Detect which cell encompasses the target text, then output its (x, y) center coordinate. 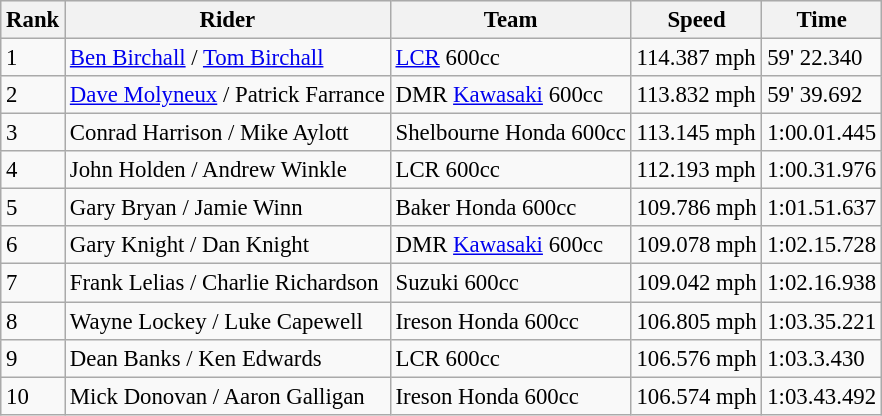
1:03.35.221 (822, 321)
1:02.16.938 (822, 283)
9 (33, 358)
Speed (696, 20)
1:03.3.430 (822, 358)
109.042 mph (696, 283)
106.574 mph (696, 396)
112.193 mph (696, 170)
106.805 mph (696, 321)
Gary Bryan / Jamie Winn (228, 208)
8 (33, 321)
Baker Honda 600cc (510, 208)
4 (33, 170)
2 (33, 95)
10 (33, 396)
1 (33, 58)
114.387 mph (696, 58)
1:00.31.976 (822, 170)
109.786 mph (696, 208)
106.576 mph (696, 358)
3 (33, 133)
Mick Donovan / Aaron Galligan (228, 396)
7 (33, 283)
Rider (228, 20)
Rank (33, 20)
Suzuki 600cc (510, 283)
Ben Birchall / Tom Birchall (228, 58)
Shelbourne Honda 600cc (510, 133)
Time (822, 20)
59' 22.340 (822, 58)
Frank Lelias / Charlie Richardson (228, 283)
Gary Knight / Dan Knight (228, 245)
113.145 mph (696, 133)
1:00.01.445 (822, 133)
1:02.15.728 (822, 245)
Team (510, 20)
59' 39.692 (822, 95)
Wayne Lockey / Luke Capewell (228, 321)
Conrad Harrison / Mike Aylott (228, 133)
113.832 mph (696, 95)
6 (33, 245)
John Holden / Andrew Winkle (228, 170)
Dean Banks / Ken Edwards (228, 358)
1:03.43.492 (822, 396)
5 (33, 208)
1:01.51.637 (822, 208)
109.078 mph (696, 245)
Dave Molyneux / Patrick Farrance (228, 95)
